Output the (X, Y) coordinate of the center of the cell containing the given text.  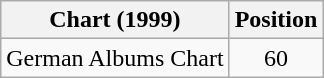
Position (276, 20)
German Albums Chart (115, 58)
60 (276, 58)
Chart (1999) (115, 20)
